Provide the (X, Y) coordinate of the cell's center where the given text is located.  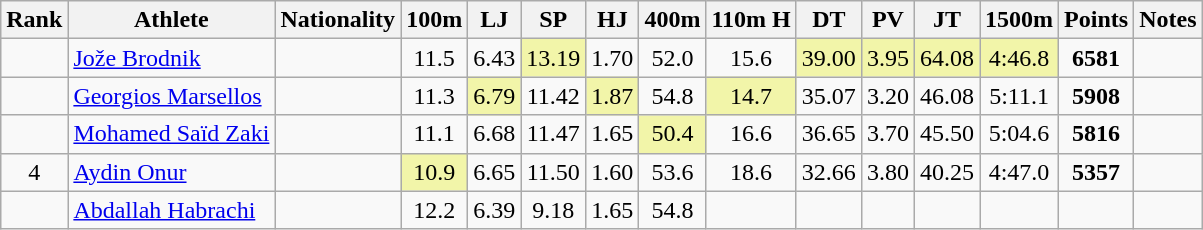
3.95 (888, 58)
3.80 (888, 172)
5:11.1 (1020, 96)
6.65 (494, 172)
64.08 (946, 58)
Points (1096, 20)
11.1 (434, 134)
50.4 (672, 134)
JT (946, 20)
6.79 (494, 96)
3.20 (888, 96)
Jože Brodnik (172, 58)
Rank (34, 20)
3.70 (888, 134)
5357 (1096, 172)
400m (672, 20)
4 (34, 172)
Notes (1168, 20)
LJ (494, 20)
5816 (1096, 134)
11.3 (434, 96)
11.50 (554, 172)
39.00 (828, 58)
5:04.6 (1020, 134)
35.07 (828, 96)
11.47 (554, 134)
Aydin Onur (172, 172)
Mohamed Saïd Zaki (172, 134)
11.5 (434, 58)
1.60 (612, 172)
4:47.0 (1020, 172)
40.25 (946, 172)
HJ (612, 20)
6.39 (494, 210)
53.6 (672, 172)
SP (554, 20)
Nationality (338, 20)
9.18 (554, 210)
12.2 (434, 210)
100m (434, 20)
11.42 (554, 96)
4:46.8 (1020, 58)
13.19 (554, 58)
18.6 (751, 172)
16.6 (751, 134)
1.70 (612, 58)
6.68 (494, 134)
6.43 (494, 58)
15.6 (751, 58)
5908 (1096, 96)
36.65 (828, 134)
PV (888, 20)
10.9 (434, 172)
46.08 (946, 96)
6581 (1096, 58)
52.0 (672, 58)
Georgios Marsellos (172, 96)
Athlete (172, 20)
1.87 (612, 96)
DT (828, 20)
Abdallah Habrachi (172, 210)
110m H (751, 20)
1500m (1020, 20)
32.66 (828, 172)
45.50 (946, 134)
14.7 (751, 96)
